Output the [x, y] coordinate of the center of the cell containing the given text.  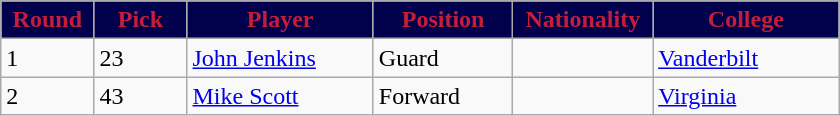
1 [48, 58]
Pick [140, 20]
Player [280, 20]
John Jenkins [280, 58]
Vanderbilt [746, 58]
2 [48, 96]
Forward [443, 96]
Virginia [746, 96]
Mike Scott [280, 96]
Round [48, 20]
23 [140, 58]
Nationality [583, 20]
Position [443, 20]
43 [140, 96]
Guard [443, 58]
College [746, 20]
